Provide the [x, y] coordinate of the cell's center where the given text is located.  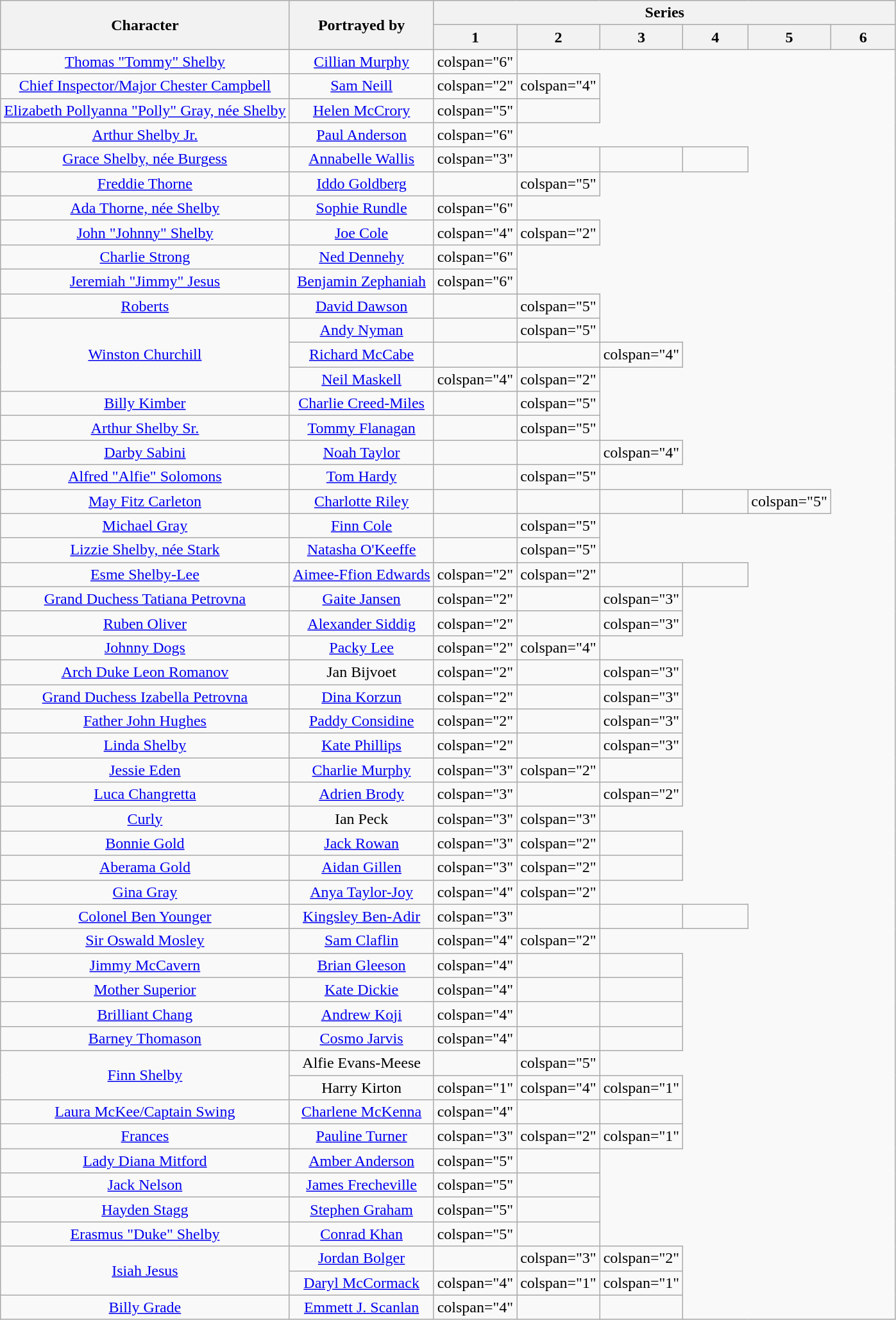
Aidan Gillen [362, 868]
Freddie Thorne [145, 184]
Harry Kirton [362, 1088]
Richard McCabe [362, 355]
Natasha O'Keeffe [362, 550]
Arthur Shelby Sr. [145, 428]
Winston Churchill [145, 355]
Aberama Gold [145, 868]
Anya Taylor-Joy [362, 892]
Gaite Jansen [362, 599]
Charlie Creed-Miles [362, 404]
Brian Gleeson [362, 965]
Dina Korzun [362, 696]
Benjamin Zephaniah [362, 281]
Ned Dennehy [362, 257]
Finn Cole [362, 526]
Amber Anderson [362, 1161]
5 [790, 37]
Finn Shelby [145, 1075]
Jack Rowan [362, 843]
Annabelle Wallis [362, 159]
4 [716, 37]
Neil Maskell [362, 379]
May Fitz Carleton [145, 501]
Alfred "Alfie" Solomons [145, 477]
James Frecheville [362, 1185]
Brilliant Chang [145, 1014]
Tommy Flanagan [362, 428]
Hayden Stagg [145, 1210]
Isiah Jesus [145, 1271]
Jessie Eden [145, 770]
Johnny Dogs [145, 647]
Arch Duke Leon Romanov [145, 672]
Kingsley Ben-Adir [362, 916]
Charlie Strong [145, 257]
Alexander Siddig [362, 623]
Stephen Graham [362, 1210]
Colonel Ben Younger [145, 916]
Jack Nelson [145, 1185]
Alfie Evans-Meese [362, 1063]
Ian Peck [362, 819]
David Dawson [362, 306]
Tom Hardy [362, 477]
Curly [145, 819]
Daryl McCormack [362, 1283]
Lizzie Shelby, née Stark [145, 550]
Cosmo Jarvis [362, 1038]
Ada Thorne, née Shelby [145, 208]
Erasmus "Duke" Shelby [145, 1234]
Noah Taylor [362, 452]
Gina Gray [145, 892]
Charlie Murphy [362, 770]
Thomas "Tommy" Shelby [145, 62]
Chief Inspector/Major Chester Campbell [145, 86]
Conrad Khan [362, 1234]
Emmett J. Scanlan [362, 1307]
Lady Diana Mitford [145, 1161]
Iddo Goldberg [362, 184]
Cillian Murphy [362, 62]
2 [559, 37]
Arthur Shelby Jr. [145, 135]
Helen McCrory [362, 110]
John "Johnny" Shelby [145, 232]
Ruben Oliver [145, 623]
Linda Shelby [145, 746]
Jeremiah "Jimmy" Jesus [145, 281]
Grand Duchess Izabella Petrovna [145, 696]
Portrayed by [362, 25]
Laura McKee/Captain Swing [145, 1112]
Charlene McKenna [362, 1112]
Jordan Bolger [362, 1258]
Darby Sabini [145, 452]
Packy Lee [362, 647]
Jimmy McCavern [145, 965]
Bonnie Gold [145, 843]
Character [145, 25]
Billy Grade [145, 1307]
Joe Cole [362, 232]
Adrien Brody [362, 794]
Series [664, 13]
1 [475, 37]
Aimee-Ffion Edwards [362, 574]
Sam Claflin [362, 941]
Paul Anderson [362, 135]
3 [641, 37]
Billy Kimber [145, 404]
Sir Oswald Mosley [145, 941]
Paddy Considine [362, 721]
6 [863, 37]
Sophie Rundle [362, 208]
Andrew Koji [362, 1014]
Pauline Turner [362, 1136]
Kate Phillips [362, 746]
Esme Shelby-Lee [145, 574]
Sam Neill [362, 86]
Elizabeth Pollyanna "Polly" Gray, née Shelby [145, 110]
Andy Nyman [362, 330]
Barney Thomason [145, 1038]
Luca Changretta [145, 794]
Grace Shelby, née Burgess [145, 159]
Roberts [145, 306]
Frances [145, 1136]
Father John Hughes [145, 721]
Kate Dickie [362, 990]
Grand Duchess Tatiana Petrovna [145, 599]
Michael Gray [145, 526]
Jan Bijvoet [362, 672]
Mother Superior [145, 990]
Charlotte Riley [362, 501]
